Extract the [x, y] coordinate from the center of the cell holding the provided text.  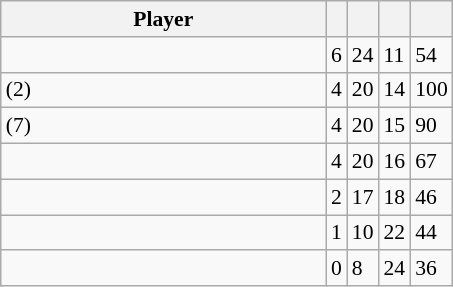
(7) [164, 126]
22 [395, 233]
16 [395, 162]
18 [395, 197]
8 [363, 269]
46 [432, 197]
44 [432, 233]
15 [395, 126]
6 [336, 55]
17 [363, 197]
0 [336, 269]
11 [395, 55]
1 [336, 233]
90 [432, 126]
14 [395, 90]
100 [432, 90]
10 [363, 233]
(2) [164, 90]
2 [336, 197]
Player [164, 19]
54 [432, 55]
36 [432, 269]
67 [432, 162]
